Detect which cell encompasses the target text, then output its [x, y] center coordinate. 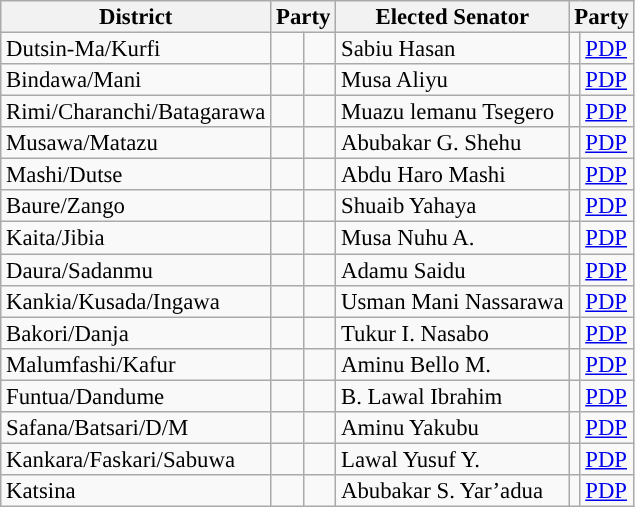
Kaita/Jibia [136, 238]
Shuaib Yahaya [452, 206]
Lawal Yusuf Y. [452, 459]
Musa Nuhu A. [452, 238]
Abubakar G. Shehu [452, 143]
Elected Senator [452, 17]
Abubakar S. Yar’adua [452, 491]
Malumfashi/Kafur [136, 364]
Kankia/Kusada/Ingawa [136, 301]
Safana/Batsari/D/M [136, 428]
Funtua/Dandume [136, 396]
Katsina [136, 491]
Baure/Zango [136, 206]
Muazu lemanu Tsegero [452, 112]
Usman Mani Nassarawa [452, 301]
Bindawa/Mani [136, 80]
Rimi/Charanchi/Batagarawa [136, 112]
Musa Aliyu [452, 80]
Aminu Bello M. [452, 364]
Musawa/Matazu [136, 143]
Mashi/Dutse [136, 175]
Dutsin-Ma/Kurfi [136, 49]
Abdu Haro Mashi [452, 175]
B. Lawal Ibrahim [452, 396]
Bakori/Danja [136, 333]
Daura/Sadanmu [136, 270]
Sabiu Hasan [452, 49]
Tukur I. Nasabo [452, 333]
Kankara/Faskari/Sabuwa [136, 459]
Aminu Yakubu [452, 428]
District [136, 17]
Adamu Saidu [452, 270]
